Find where the given text appears and provide that cell's center as (X, Y) coordinate. 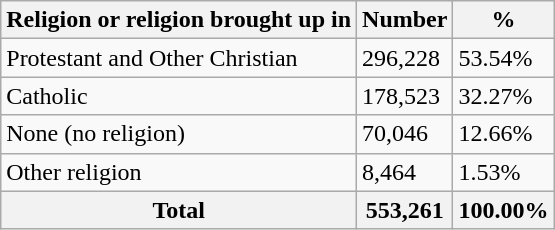
Total (179, 210)
Number (405, 20)
8,464 (405, 172)
Protestant and Other Christian (179, 58)
296,228 (405, 58)
100.00% (504, 210)
32.27% (504, 96)
% (504, 20)
178,523 (405, 96)
53.54% (504, 58)
Other religion (179, 172)
553,261 (405, 210)
1.53% (504, 172)
Catholic (179, 96)
Religion or religion brought up in (179, 20)
12.66% (504, 134)
None (no religion) (179, 134)
70,046 (405, 134)
